Return the [x, y] coordinate for the center point of the cell that contains the specified text.  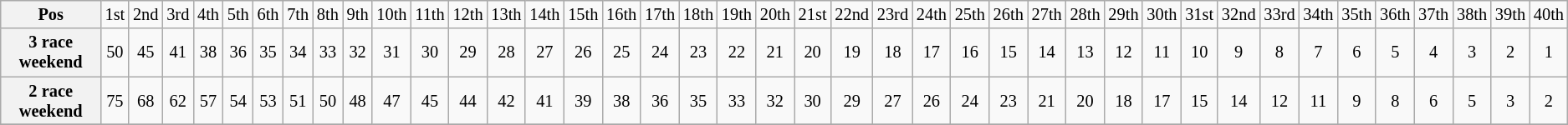
48 [358, 101]
4th [208, 14]
10th [391, 14]
35th [1356, 14]
9th [358, 14]
3 race weekend [51, 52]
10 [1199, 52]
53 [268, 101]
27th [1047, 14]
23rd [893, 14]
39th [1510, 14]
15th [583, 14]
16th [621, 14]
47 [391, 101]
22 [737, 52]
38th [1472, 14]
3rd [177, 14]
6th [268, 14]
19th [737, 14]
40th [1549, 14]
30th [1162, 14]
22nd [851, 14]
16 [970, 52]
39 [583, 101]
75 [115, 101]
21st [813, 14]
13 [1085, 52]
37th [1433, 14]
54 [238, 101]
33rd [1279, 14]
57 [208, 101]
34th [1318, 14]
32nd [1239, 14]
26th [1009, 14]
14th [544, 14]
34 [298, 52]
1 [1549, 52]
28th [1085, 14]
7 [1318, 52]
18th [698, 14]
1st [115, 14]
29th [1123, 14]
31st [1199, 14]
51 [298, 101]
42 [506, 101]
31 [391, 52]
8th [328, 14]
25th [970, 14]
62 [177, 101]
24th [932, 14]
2nd [146, 14]
36th [1395, 14]
20th [775, 14]
68 [146, 101]
28 [506, 52]
4 [1433, 52]
17th [660, 14]
12th [468, 14]
44 [468, 101]
13th [506, 14]
2 race weekend [51, 101]
5th [238, 14]
25 [621, 52]
11th [430, 14]
7th [298, 14]
Pos [51, 14]
19 [851, 52]
